Scan for the cell matching the given text and deliver its (x, y) coordinate at center. 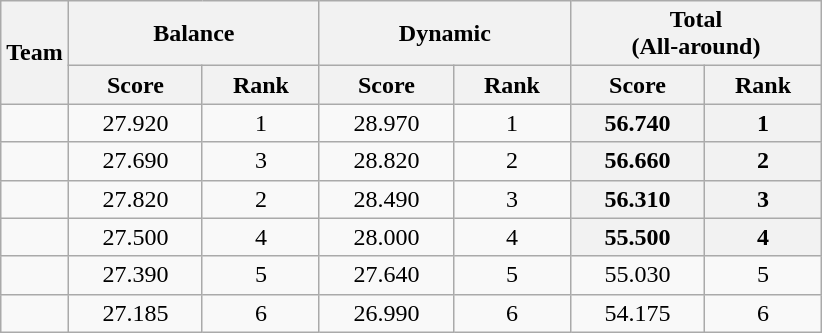
54.175 (637, 313)
27.920 (135, 123)
56.660 (637, 161)
28.000 (386, 237)
28.490 (386, 199)
27.185 (135, 313)
27.500 (135, 237)
28.820 (386, 161)
27.690 (135, 161)
27.820 (135, 199)
27.390 (135, 275)
Total(All-around) (696, 34)
55.030 (637, 275)
56.740 (637, 123)
27.640 (386, 275)
Team (35, 52)
Dynamic (444, 34)
Balance (194, 34)
56.310 (637, 199)
26.990 (386, 313)
55.500 (637, 237)
28.970 (386, 123)
